Provide the [X, Y] coordinate of the cell's center where the given text is located.  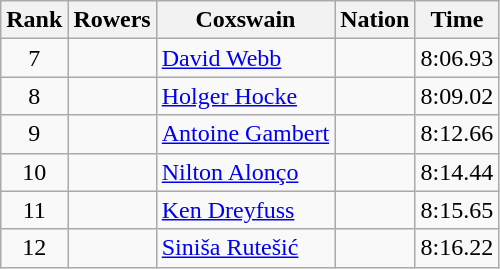
7 [34, 58]
8:16.22 [457, 248]
Nilton Alonço [245, 172]
Rank [34, 20]
Nation [375, 20]
8:09.02 [457, 96]
10 [34, 172]
Antoine Gambert [245, 134]
Rowers [112, 20]
12 [34, 248]
Coxswain [245, 20]
8:15.65 [457, 210]
Holger Hocke [245, 96]
Time [457, 20]
8:06.93 [457, 58]
8:12.66 [457, 134]
Siniša Rutešić [245, 248]
David Webb [245, 58]
8:14.44 [457, 172]
Ken Dreyfuss [245, 210]
9 [34, 134]
11 [34, 210]
8 [34, 96]
